Output the (X, Y) coordinate of the center of the cell containing the given text.  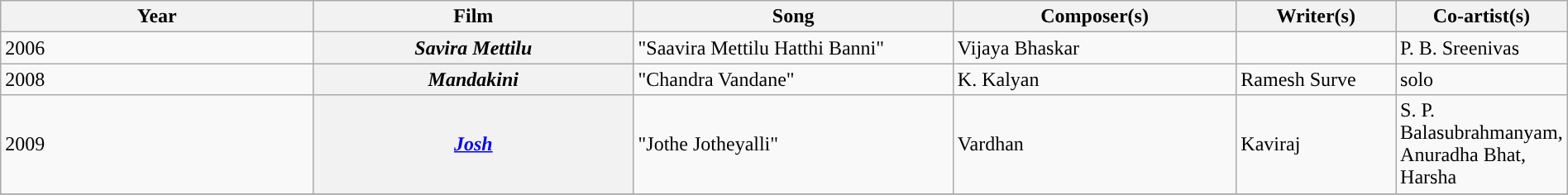
Savira Mettilu (473, 48)
Writer(s) (1317, 17)
Film (473, 17)
2008 (157, 79)
Composer(s) (1094, 17)
Vardhan (1094, 144)
S. P. Balasubrahmanyam, Anuradha Bhat, Harsha (1482, 144)
2009 (157, 144)
Vijaya Bhaskar (1094, 48)
K. Kalyan (1094, 79)
"Saavira Mettilu Hatthi Banni" (793, 48)
Kaviraj (1317, 144)
Ramesh Surve (1317, 79)
P. B. Sreenivas (1482, 48)
solo (1482, 79)
Co-artist(s) (1482, 17)
Mandakini (473, 79)
Josh (473, 144)
2006 (157, 48)
"Chandra Vandane" (793, 79)
Song (793, 17)
"Jothe Jotheyalli" (793, 144)
Year (157, 17)
